Capture the cell that displays the provided text and extract its (x, y) central coordinate. 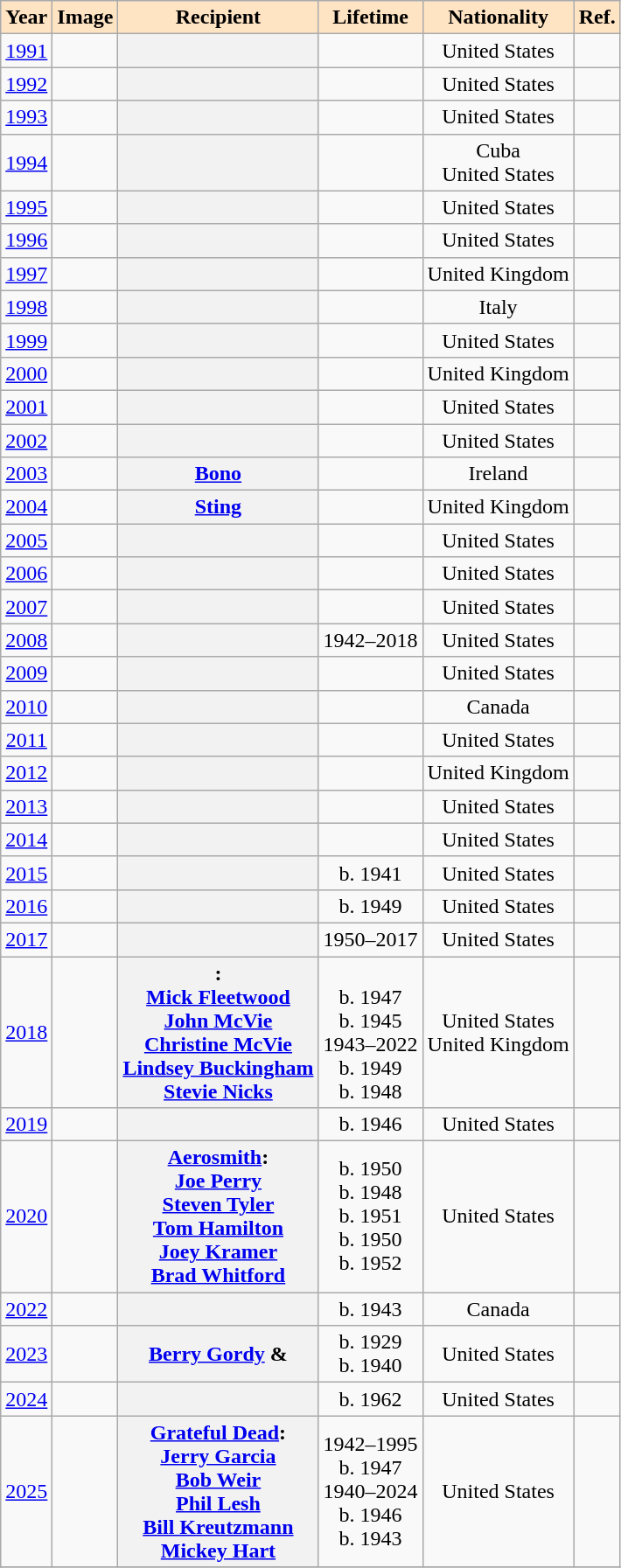
2002 (26, 440)
2013 (26, 806)
Grateful Dead:Jerry GarciaBob WeirPhil LeshBill KreutzmannMickey Hart (219, 1492)
1998 (26, 307)
b. 1929 b. 1940 (371, 1354)
2010 (26, 707)
Bono (219, 474)
2003 (26, 474)
United StatesUnited Kingdom (499, 1032)
2009 (26, 673)
b. 1962 (371, 1399)
2024 (26, 1399)
Nationality (499, 17)
2016 (26, 906)
1950–2017 (371, 939)
b. 1947 b. 1945 1943–2022 b. 1949 b. 1948 (371, 1032)
b. 1941 (371, 873)
Berry Gordy & (219, 1354)
b. 1946 (371, 1125)
1992 (26, 84)
1995 (26, 207)
2014 (26, 840)
2004 (26, 507)
1999 (26, 340)
1991 (26, 51)
2008 (26, 640)
1994 (26, 163)
Year (26, 17)
2005 (26, 540)
1942–1995b. 19471940–2024b. 1946b. 1943 (371, 1492)
Italy (499, 307)
2001 (26, 407)
b. 1950 b. 1948 b. 1951 b. 1950 b. 1952 (371, 1217)
2006 (26, 574)
1996 (26, 240)
2000 (26, 373)
2017 (26, 939)
1993 (26, 117)
2023 (26, 1354)
b. 1949 (371, 906)
Aerosmith: Joe PerrySteven TylerTom HamiltonJoey KramerBrad Whitford (219, 1217)
Ref. (597, 17)
2020 (26, 1217)
1942–2018 (371, 640)
Sting (219, 507)
2018 (26, 1032)
2019 (26, 1125)
2015 (26, 873)
Ireland (499, 474)
Recipient (219, 17)
2025 (26, 1492)
2011 (26, 740)
2012 (26, 773)
Lifetime (371, 17)
2022 (26, 1309)
Image (86, 17)
2007 (26, 607)
: Mick Fleetwood John McVie Christine McVie Lindsey Buckingham Stevie Nicks (219, 1032)
1997 (26, 274)
CubaUnited States (499, 163)
b. 1943 (371, 1309)
